Search for the cell housing the specified text and yield its (X, Y) center coordinate. 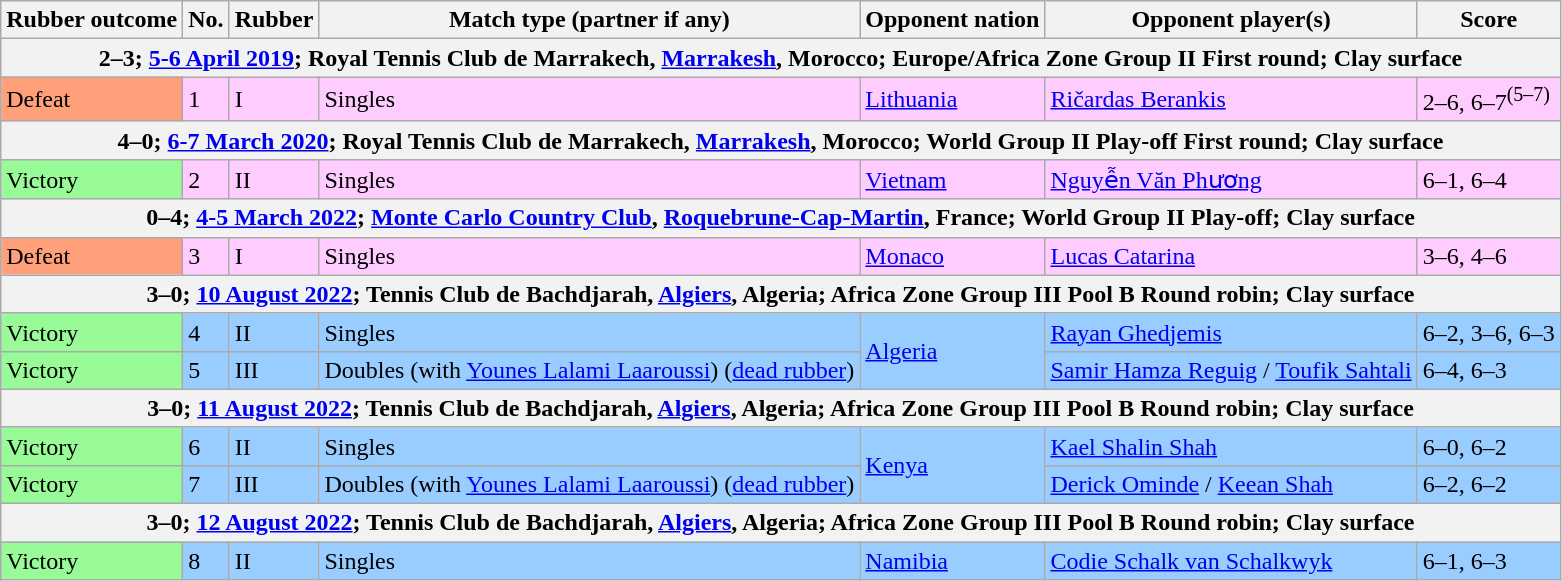
Lucas Catarina (1231, 256)
6–2, 6–2 (1488, 484)
Monaco (952, 256)
Rayan Ghedjemis (1231, 332)
2–6, 6–7(5–7) (1488, 100)
Rubber outcome (92, 20)
4–0; 6-7 March 2020; Royal Tennis Club de Marrakech, Marrakesh, Morocco; World Group II Play-off First round; Clay surface (780, 140)
3–0; 12 August 2022; Tennis Club de Bachdjarah, Algiers, Algeria; Africa Zone Group III Pool B Round robin; Clay surface (780, 523)
4 (206, 332)
5 (206, 370)
2 (206, 179)
1 (206, 100)
6–1, 6–4 (1488, 179)
6–1, 6–3 (1488, 561)
Codie Schalk van Schalkwyk (1231, 561)
6 (206, 446)
Namibia (952, 561)
3 (206, 256)
6–2, 3–6, 6–3 (1488, 332)
Kael Shalin Shah (1231, 446)
Score (1488, 20)
Match type (partner if any) (590, 20)
Lithuania (952, 100)
8 (206, 561)
3–0; 10 August 2022; Tennis Club de Bachdjarah, Algiers, Algeria; Africa Zone Group III Pool B Round robin; Clay surface (780, 294)
Vietnam (952, 179)
6–4, 6–3 (1488, 370)
2–3; 5-6 April 2019; Royal Tennis Club de Marrakech, Marrakesh, Morocco; Europe/Africa Zone Group II First round; Clay surface (780, 58)
3–6, 4–6 (1488, 256)
No. (206, 20)
Derick Ominde / Keean Shah (1231, 484)
6–0, 6–2 (1488, 446)
Algeria (952, 351)
Kenya (952, 465)
Samir Hamza Reguig / Toufik Sahtali (1231, 370)
Nguyễn Văn Phương (1231, 179)
Opponent nation (952, 20)
7 (206, 484)
Opponent player(s) (1231, 20)
Ričardas Berankis (1231, 100)
0–4; 4-5 March 2022; Monte Carlo Country Club, Roquebrune-Cap-Martin, France; World Group II Play-off; Clay surface (780, 218)
Rubber (274, 20)
3–0; 11 August 2022; Tennis Club de Bachdjarah, Algiers, Algeria; Africa Zone Group III Pool B Round robin; Clay surface (780, 408)
